Find where the given text appears and provide that cell's center as [x, y] coordinate. 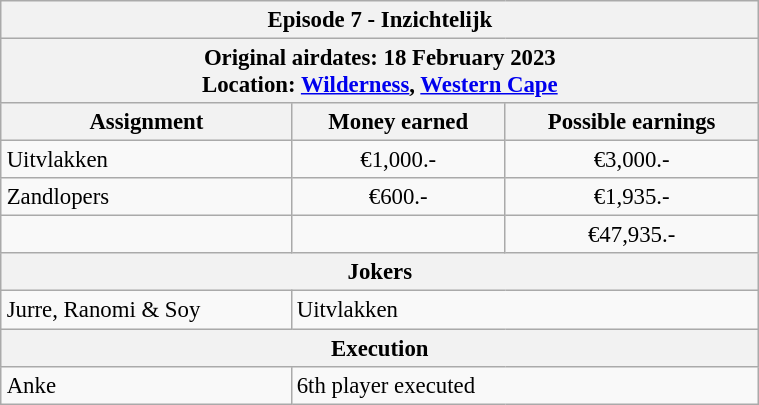
€1,935.- [632, 197]
Jurre, Ranomi & Soy [146, 310]
€600.- [398, 197]
Zandlopers [146, 197]
Original airdates: 18 February 2023Location: Wilderness, Western Cape [380, 70]
€1,000.- [398, 160]
Execution [380, 347]
€47,935.- [632, 235]
Possible earnings [632, 122]
Anke [146, 385]
Money earned [398, 122]
Episode 7 - Inzichtelijk [380, 20]
€3,000.- [632, 160]
Assignment [146, 122]
Jokers [380, 272]
6th player executed [524, 385]
